Detect which cell encompasses the target text, then output its (x, y) center coordinate. 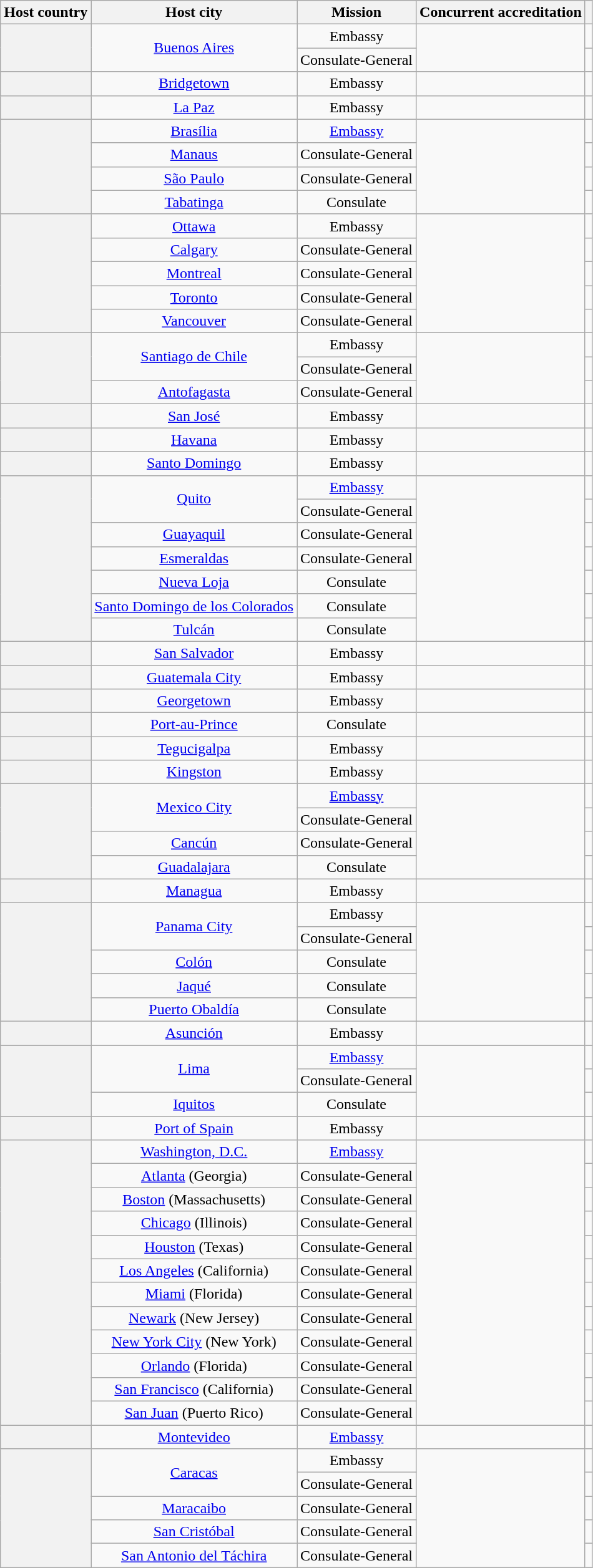
La Paz (194, 107)
Buenos Aires (194, 48)
Puerto Obaldía (194, 1009)
Santiago de Chile (194, 357)
New York City (New York) (194, 1342)
Bridgetown (194, 84)
Guatemala City (194, 677)
Nueva Loja (194, 582)
Managua (194, 891)
Toronto (194, 298)
Host country (46, 12)
Chicago (Illinois) (194, 1223)
Mission (357, 12)
San Antonio del Táchira (194, 1556)
Havana (194, 440)
Asunción (194, 1033)
Iquitos (194, 1105)
Montevideo (194, 1436)
Calgary (194, 249)
San José (194, 416)
Ottawa (194, 226)
Newark (New Jersey) (194, 1318)
Brasília (194, 131)
San Cristóbal (194, 1532)
Maracaibo (194, 1508)
Quito (194, 499)
Port-au-Prince (194, 725)
Mexico City (194, 808)
Kingston (194, 772)
Atlanta (Georgia) (194, 1176)
Guadalajara (194, 867)
Concurrent accreditation (501, 12)
Esmeraldas (194, 558)
Tulcán (194, 629)
Tabatinga (194, 202)
Guayaquil (194, 535)
Washington, D.C. (194, 1152)
Cancún (194, 843)
Orlando (Florida) (194, 1365)
Port of Spain (194, 1128)
Santo Domingo (194, 463)
Los Angeles (California) (194, 1270)
Manaus (194, 155)
Miami (Florida) (194, 1294)
Panama City (194, 926)
Houston (Texas) (194, 1247)
Montreal (194, 273)
Santo Domingo de los Colorados (194, 606)
Lima (194, 1069)
Caracas (194, 1473)
San Salvador (194, 653)
San Francisco (California) (194, 1389)
Colón (194, 962)
Vancouver (194, 321)
Host city (194, 12)
San Juan (Puerto Rico) (194, 1413)
Tegucigalpa (194, 748)
Jaqué (194, 985)
Boston (Massachusetts) (194, 1199)
Georgetown (194, 701)
Antofagasta (194, 392)
São Paulo (194, 178)
